Find where the given text appears and provide that cell's center as (X, Y) coordinate. 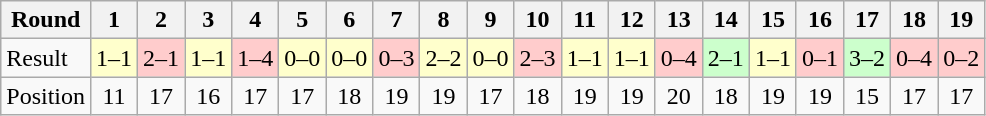
8 (444, 20)
1–4 (256, 58)
0–2 (962, 58)
Result (46, 58)
4 (256, 20)
13 (678, 20)
9 (490, 20)
Position (46, 96)
5 (302, 20)
6 (350, 20)
14 (726, 20)
2–3 (538, 58)
0–3 (396, 58)
2 (162, 20)
10 (538, 20)
7 (396, 20)
3–2 (868, 58)
12 (632, 20)
20 (678, 96)
0–1 (820, 58)
1 (114, 20)
3 (208, 20)
Round (46, 20)
2–2 (444, 58)
